Capture the cell that displays the provided text and extract its (X, Y) central coordinate. 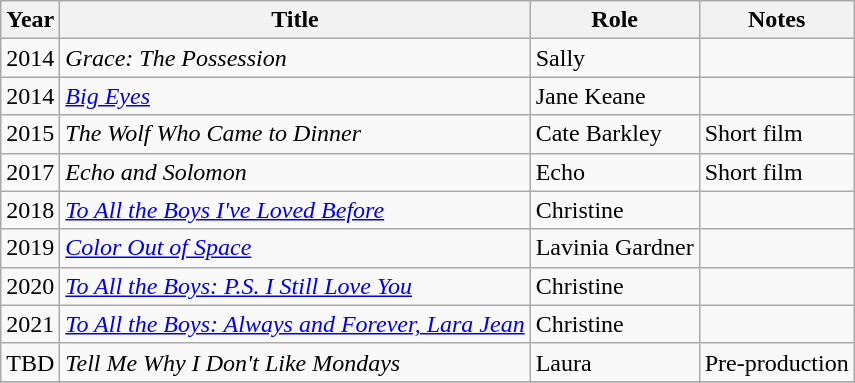
The Wolf Who Came to Dinner (295, 134)
To All the Boys: P.S. I Still Love You (295, 286)
2018 (30, 210)
2020 (30, 286)
2015 (30, 134)
Grace: The Possession (295, 58)
Jane Keane (614, 96)
Pre-production (776, 362)
2019 (30, 248)
Laura (614, 362)
Year (30, 20)
Notes (776, 20)
To All the Boys: Always and Forever, Lara Jean (295, 324)
Big Eyes (295, 96)
Color Out of Space (295, 248)
Cate Barkley (614, 134)
Sally (614, 58)
Title (295, 20)
2021 (30, 324)
Role (614, 20)
2017 (30, 172)
To All the Boys I've Loved Before (295, 210)
Lavinia Gardner (614, 248)
Echo and Solomon (295, 172)
Echo (614, 172)
Tell Me Why I Don't Like Mondays (295, 362)
TBD (30, 362)
